Pinpoint the cell where the given text exists, returning its [X, Y] midpoint coordinate. 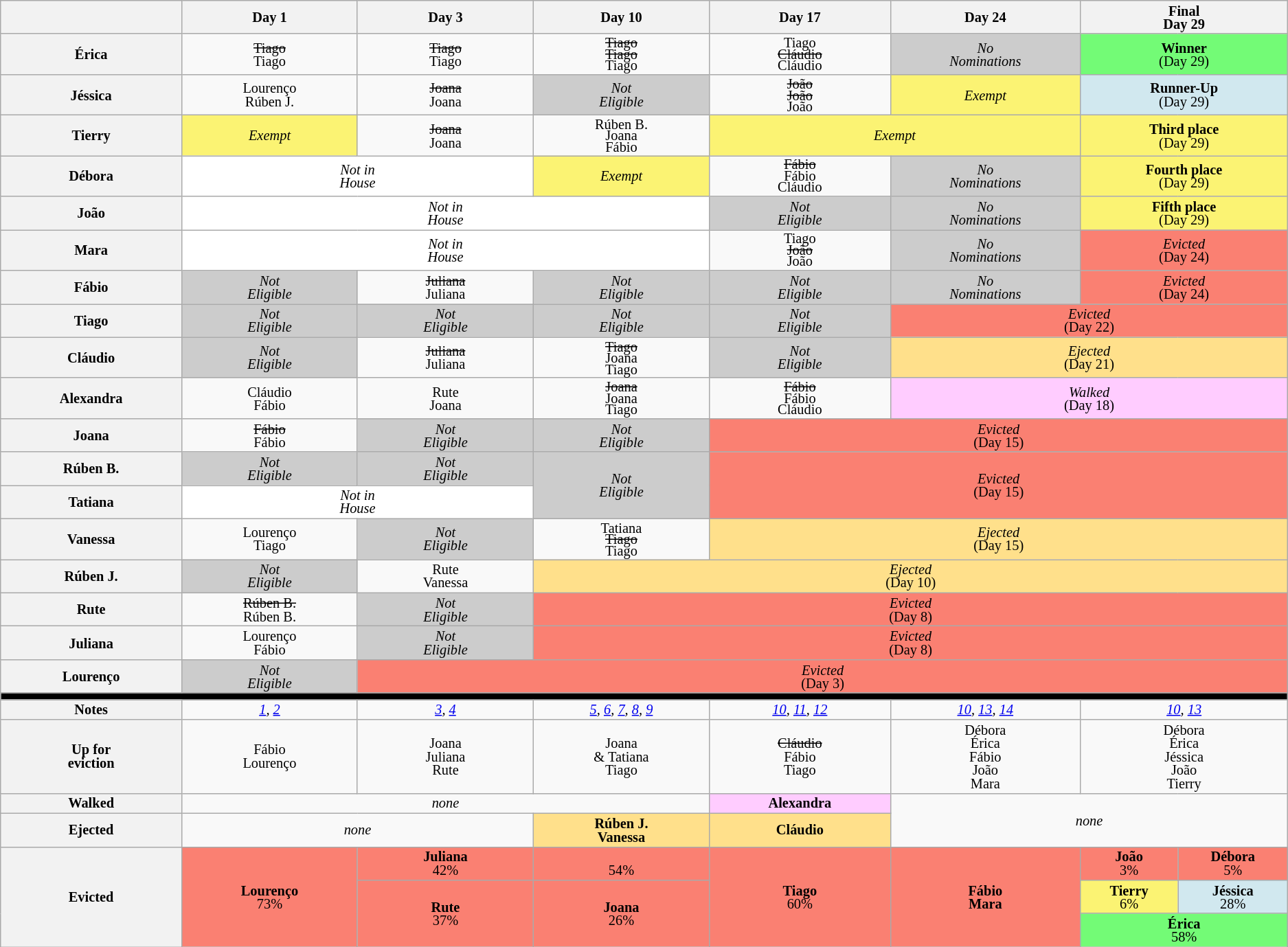
TiagoJoanaTiago [621, 357]
FábioMara [985, 897]
Evicted(Day 22) [1089, 320]
Rute [91, 610]
Day 17 [800, 16]
TiagoCláudioCláudio [800, 54]
Débora5% [1233, 864]
Fábio [91, 287]
RuteJoana [445, 398]
Fifth place(Day 29) [1184, 213]
Juliana [91, 643]
FábioLourenço [269, 757]
João [91, 213]
Ejected(Day 10) [910, 575]
LourençoTiago [269, 538]
Third place(Day 29) [1184, 135]
TiagoJoãoJoão [800, 250]
Tierry6% [1129, 897]
Tiago [91, 320]
CláudioFábio [269, 398]
Érica58% [1184, 930]
Runner-Up(Day 29) [1184, 95]
DéboraÉricaJéssicaJoãoTierry [1184, 757]
JoanaJulianaRute [445, 757]
3, 4 [445, 709]
Rúben B.JoanaFábio [621, 135]
Rúben B. [91, 468]
Tiago60% [800, 897]
Evicted [91, 897]
Ejected(Day 21) [1089, 357]
Érica [91, 54]
JoãoJoãoJoão [800, 95]
Rute37% [445, 913]
LourençoFábio [269, 643]
Rúben J.Vanessa [621, 830]
Fourth place(Day 29) [1184, 176]
LourençoRúben J. [269, 95]
DéboraÉricaFábioJoãoMara [985, 757]
Day 3 [445, 16]
Tierry [91, 135]
Vanessa [91, 538]
Notes [91, 709]
Joana [91, 435]
1, 2 [269, 709]
Mara [91, 250]
JoanaJoanaTiago [621, 398]
Day 10 [621, 16]
RuteVanessa [445, 575]
Tatiana [91, 501]
João3% [1129, 864]
Rúben J. [91, 575]
Jéssica28% [1233, 897]
Ejected(Day 15) [998, 538]
Winner(Day 29) [1184, 54]
Lourenço73% [269, 897]
FinalDay 29 [1184, 16]
Ejected [91, 830]
10, 13, 14 [985, 709]
Rúben B.Rúben B. [269, 610]
Walked(Day 18) [1089, 398]
10, 13 [1184, 709]
Day 24 [985, 16]
Juliana42% [445, 864]
54% [621, 864]
FábioFábio [269, 435]
Jéssica [91, 95]
Day 1 [269, 16]
Débora [91, 176]
Evicted(Day 3) [822, 676]
5, 6, 7, 8, 9 [621, 709]
Walked [91, 803]
Lourenço [91, 676]
TiagoTiagoTiago [621, 54]
TatianaTiagoTiago [621, 538]
Joana & TatianaTiago [621, 757]
Up foreviction [91, 757]
10, 11, 12 [800, 709]
CláudioFábioTiago [800, 757]
Joana26% [621, 913]
